Output the (X, Y) coordinate of the center of the cell containing the given text.  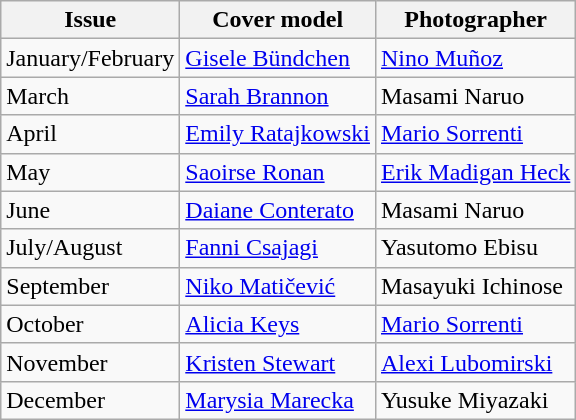
Masayuki Ichinose (475, 286)
Yasutomo Ebisu (475, 248)
Sarah Brannon (278, 96)
Yusuke Miyazaki (475, 400)
Alicia Keys (278, 324)
July/August (90, 248)
Kristen Stewart (278, 362)
November (90, 362)
March (90, 96)
June (90, 210)
Marysia Marecka (278, 400)
October (90, 324)
May (90, 172)
September (90, 286)
December (90, 400)
Cover model (278, 20)
April (90, 134)
Nino Muñoz (475, 58)
Emily Ratajkowski (278, 134)
January/February (90, 58)
Saoirse Ronan (278, 172)
Issue (90, 20)
Photographer (475, 20)
Alexi Lubomirski (475, 362)
Niko Matičević (278, 286)
Gisele Bündchen (278, 58)
Daiane Conterato (278, 210)
Fanni Csajagi (278, 248)
Erik Madigan Heck (475, 172)
